Pinpoint the cell where the given text exists, returning its [X, Y] midpoint coordinate. 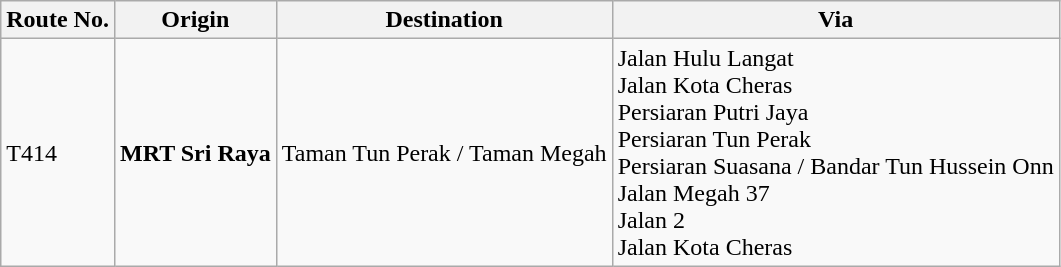
MRT Sri Raya [195, 152]
Destination [444, 20]
Route No. [58, 20]
Via [836, 20]
Taman Tun Perak / Taman Megah [444, 152]
Origin [195, 20]
T414 [58, 152]
